Capture the cell that displays the provided text and extract its (X, Y) central coordinate. 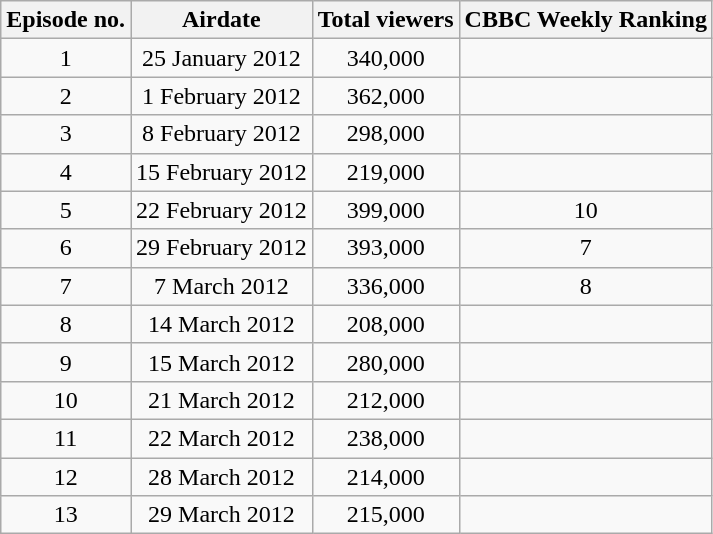
21 March 2012 (222, 400)
28 March 2012 (222, 477)
9 (66, 362)
215,000 (386, 515)
6 (66, 248)
280,000 (386, 362)
25 January 2012 (222, 58)
298,000 (386, 134)
1 February 2012 (222, 96)
15 February 2012 (222, 172)
208,000 (386, 324)
13 (66, 515)
336,000 (386, 286)
219,000 (386, 172)
393,000 (386, 248)
22 March 2012 (222, 438)
CBBC Weekly Ranking (586, 20)
5 (66, 210)
29 February 2012 (222, 248)
7 March 2012 (222, 286)
8 February 2012 (222, 134)
14 March 2012 (222, 324)
Total viewers (386, 20)
340,000 (386, 58)
Airdate (222, 20)
29 March 2012 (222, 515)
1 (66, 58)
Episode no. (66, 20)
3 (66, 134)
11 (66, 438)
2 (66, 96)
12 (66, 477)
399,000 (386, 210)
22 February 2012 (222, 210)
4 (66, 172)
362,000 (386, 96)
238,000 (386, 438)
212,000 (386, 400)
15 March 2012 (222, 362)
214,000 (386, 477)
